Output the (x, y) coordinate of the center of the cell containing the given text.  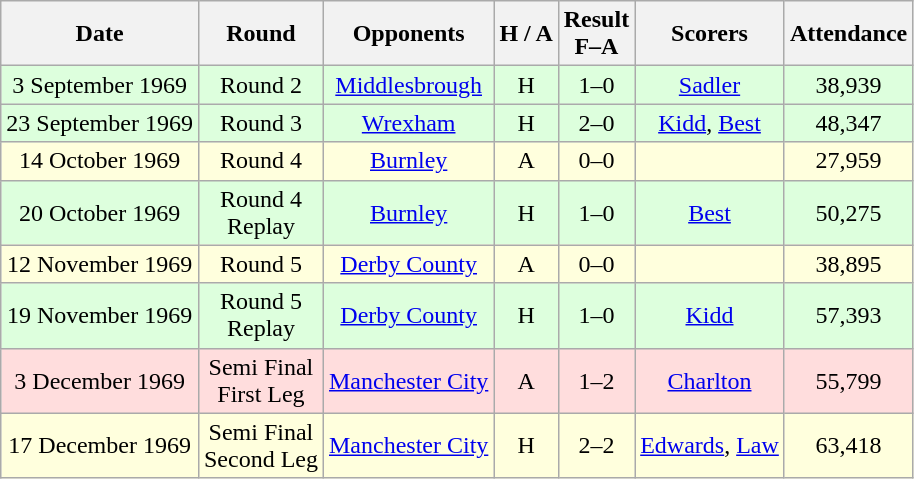
38,939 (848, 85)
23 September 1969 (100, 123)
Middlesbrough (408, 85)
H / A (526, 34)
Kidd, Best (710, 123)
Round 2 (260, 85)
1–2 (596, 380)
20 October 1969 (100, 212)
27,959 (848, 161)
17 December 1969 (100, 446)
Wrexham (408, 123)
Date (100, 34)
19 November 1969 (100, 316)
Semi FinalFirst Leg (260, 380)
12 November 1969 (100, 264)
Round 5Replay (260, 316)
Scorers (710, 34)
Charlton (710, 380)
Opponents (408, 34)
Kidd (710, 316)
3 September 1969 (100, 85)
Round 5 (260, 264)
Attendance (848, 34)
48,347 (848, 123)
63,418 (848, 446)
Edwards, Law (710, 446)
50,275 (848, 212)
57,393 (848, 316)
Round 4Replay (260, 212)
Semi FinalSecond Leg (260, 446)
Round 3 (260, 123)
Sadler (710, 85)
3 December 1969 (100, 380)
2–0 (596, 123)
2–2 (596, 446)
55,799 (848, 380)
Round 4 (260, 161)
38,895 (848, 264)
Round (260, 34)
14 October 1969 (100, 161)
ResultF–A (596, 34)
Best (710, 212)
